Capture the cell that displays the provided text and extract its [x, y] central coordinate. 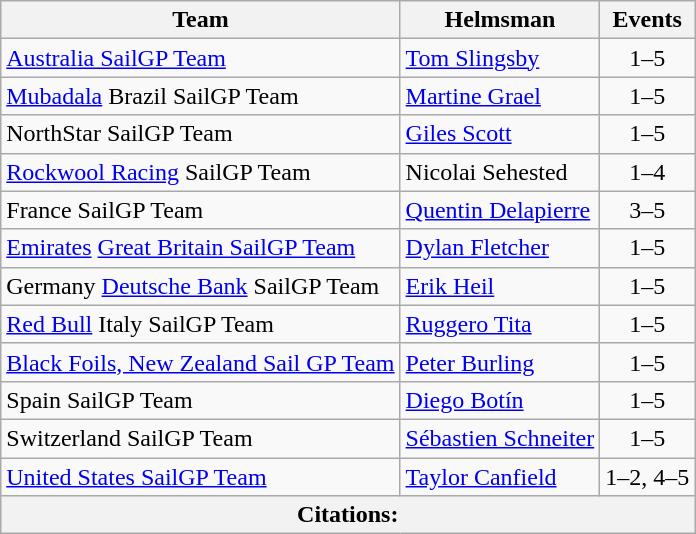
Germany Deutsche Bank SailGP Team [200, 286]
Nicolai Sehested [500, 172]
Mubadala Brazil SailGP Team [200, 96]
1–4 [648, 172]
Spain SailGP Team [200, 400]
3–5 [648, 210]
Switzerland SailGP Team [200, 438]
Diego Botín [500, 400]
Ruggero Tita [500, 324]
Emirates Great Britain SailGP Team [200, 248]
NorthStar SailGP Team [200, 134]
Australia SailGP Team [200, 58]
Erik Heil [500, 286]
Taylor Canfield [500, 477]
Black Foils, New Zealand Sail GP Team [200, 362]
Quentin Delapierre [500, 210]
Helmsman [500, 20]
Red Bull Italy SailGP Team [200, 324]
Sébastien Schneiter [500, 438]
Dylan Fletcher [500, 248]
Tom Slingsby [500, 58]
France SailGP Team [200, 210]
Peter Burling [500, 362]
Team [200, 20]
1–2, 4–5 [648, 477]
Citations: [348, 515]
Martine Grael [500, 96]
Rockwool Racing SailGP Team [200, 172]
Events [648, 20]
United States SailGP Team [200, 477]
Giles Scott [500, 134]
